Pinpoint the cell where the given text exists, returning its [X, Y] midpoint coordinate. 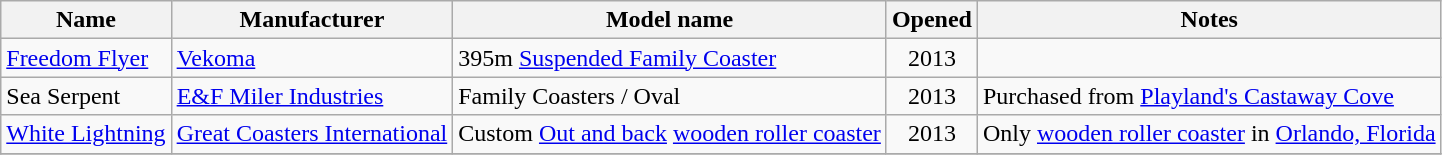
E&F Miler Industries [312, 96]
Custom Out and back wooden roller coaster [670, 134]
Purchased from Playland's Castaway Cove [1209, 96]
Opened [932, 20]
Model name [670, 20]
395m Suspended Family Coaster [670, 58]
White Lightning [86, 134]
Freedom Flyer [86, 58]
Family Coasters / Oval [670, 96]
Only wooden roller coaster in Orlando, Florida [1209, 134]
Sea Serpent [86, 96]
Great Coasters International [312, 134]
Vekoma [312, 58]
Manufacturer [312, 20]
Notes [1209, 20]
Name [86, 20]
